Search for the cell housing the specified text and yield its [X, Y] center coordinate. 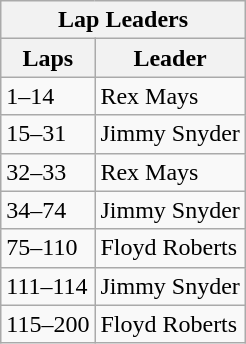
Laps [48, 58]
15–31 [48, 134]
115–200 [48, 324]
Lap Leaders [124, 20]
34–74 [48, 210]
111–114 [48, 286]
32–33 [48, 172]
1–14 [48, 96]
Leader [170, 58]
75–110 [48, 248]
